Identify which cell holds the provided text, then report its [X, Y] central coordinate. 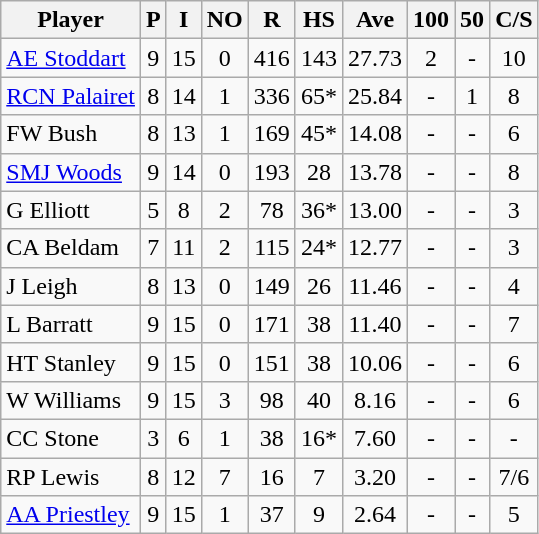
143 [318, 58]
151 [272, 362]
36* [318, 210]
Player [71, 20]
169 [272, 134]
10.06 [374, 362]
HT Stanley [71, 362]
416 [272, 58]
14.08 [374, 134]
40 [318, 400]
100 [432, 20]
10 [514, 58]
26 [318, 286]
28 [318, 172]
R [272, 20]
25.84 [374, 96]
149 [272, 286]
G Elliott [71, 210]
SMJ Woods [71, 172]
AE Stoddart [71, 58]
W Williams [71, 400]
Ave [374, 20]
336 [272, 96]
2.64 [374, 515]
CA Beldam [71, 248]
12 [184, 477]
24* [318, 248]
11 [184, 248]
171 [272, 324]
CC Stone [71, 438]
50 [472, 20]
AA Priestley [71, 515]
65* [318, 96]
RCN Palairet [71, 96]
13.00 [374, 210]
115 [272, 248]
16 [272, 477]
16* [318, 438]
12.77 [374, 248]
J Leigh [71, 286]
13.78 [374, 172]
193 [272, 172]
C/S [514, 20]
37 [272, 515]
11.40 [374, 324]
P [153, 20]
RP Lewis [71, 477]
3.20 [374, 477]
7.60 [374, 438]
78 [272, 210]
L Barratt [71, 324]
8.16 [374, 400]
NO [224, 20]
27.73 [374, 58]
I [184, 20]
FW Bush [71, 134]
4 [514, 286]
45* [318, 134]
98 [272, 400]
HS [318, 20]
11.46 [374, 286]
7/6 [514, 477]
